Scan for the cell matching the given text and deliver its (x, y) coordinate at center. 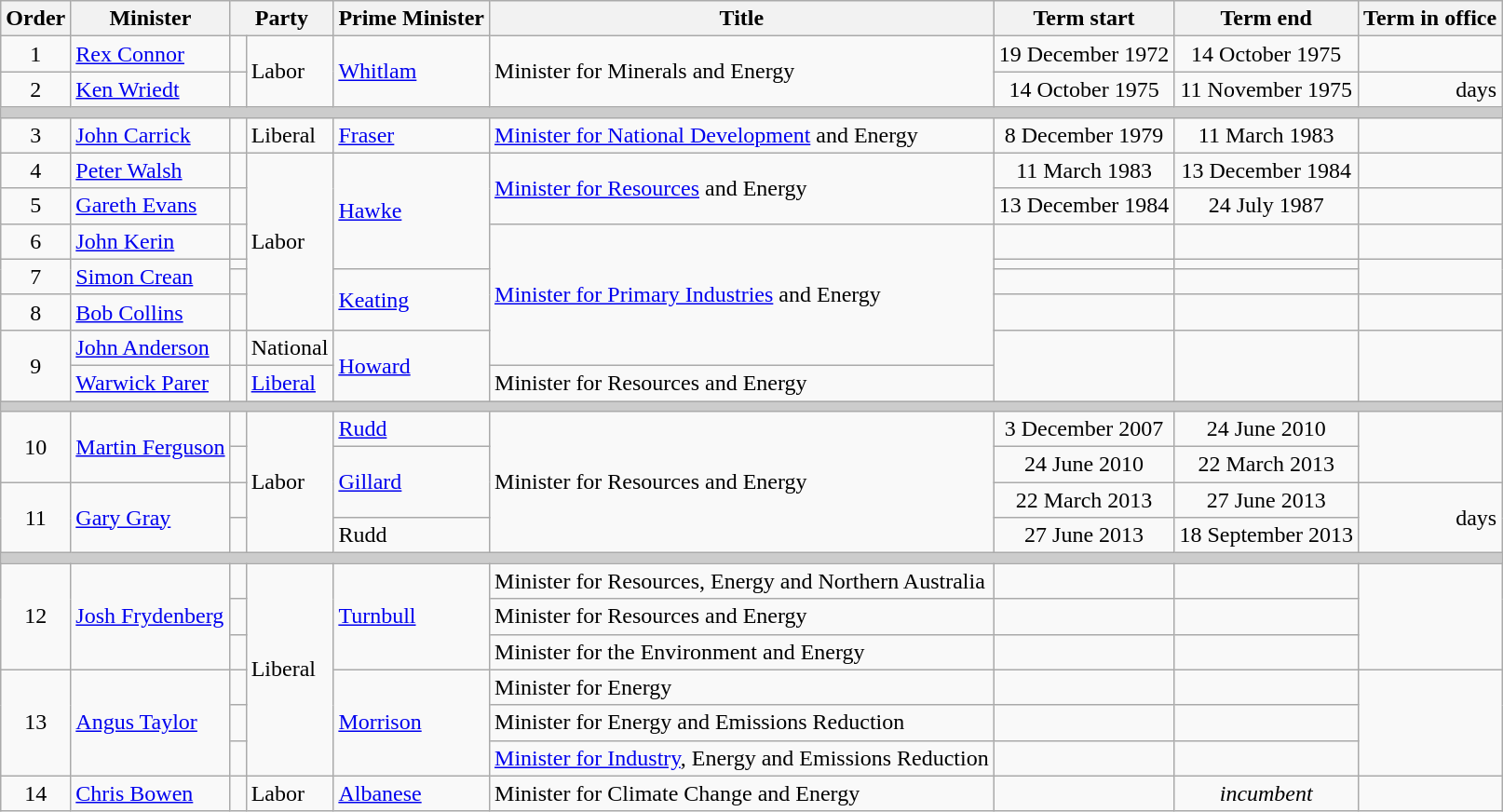
1 (35, 54)
Gary Gray (151, 518)
Minister for Primary Industries and Energy (742, 294)
Prime Minister (412, 19)
Ken Wriedt (151, 89)
Howard (412, 365)
Rex Connor (151, 54)
Keating (412, 300)
Term start (1084, 19)
Fraser (412, 135)
Simon Crean (151, 277)
Peter Walsh (151, 170)
John Carrick (151, 135)
Gareth Evans (151, 206)
24 July 1987 (1266, 206)
Chris Bowen (151, 793)
5 (35, 206)
Minister for National Development and Energy (742, 135)
Minister for Energy (742, 687)
11 (35, 518)
Albanese (412, 793)
National (290, 347)
3 (35, 135)
7 (35, 277)
Minister for the Environment and Energy (742, 652)
Party (281, 19)
Term in office (1430, 19)
Minister for Minerals and Energy (742, 72)
13 (35, 723)
Title (742, 19)
Hawke (412, 210)
6 (35, 241)
3 December 2007 (1084, 429)
2 (35, 89)
Minister for Resources, Energy and Northern Australia (742, 581)
Angus Taylor (151, 723)
11 November 1975 (1266, 89)
18 September 2013 (1266, 535)
Minister (151, 19)
Minister for Climate Change and Energy (742, 793)
Martin Ferguson (151, 447)
Term end (1266, 19)
4 (35, 170)
19 December 1972 (1084, 54)
12 (35, 616)
Morrison (412, 723)
incumbent (1266, 793)
Josh Frydenberg (151, 616)
Minister for Industry, Energy and Emissions Reduction (742, 758)
Warwick Parer (151, 383)
Minister for Energy and Emissions Reduction (742, 723)
Bob Collins (151, 312)
Order (35, 19)
Gillard (412, 482)
8 December 1979 (1084, 135)
9 (35, 365)
John Anderson (151, 347)
14 (35, 793)
10 (35, 447)
John Kerin (151, 241)
Turnbull (412, 616)
Whitlam (412, 72)
8 (35, 312)
